Return (X, Y) of the center of cell containing provided text 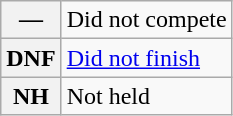
NH (31, 96)
Did not finish (146, 58)
DNF (31, 58)
— (31, 20)
Did not compete (146, 20)
Not held (146, 96)
